Locate the cell with the specified text and output its (x, y) center coordinate. 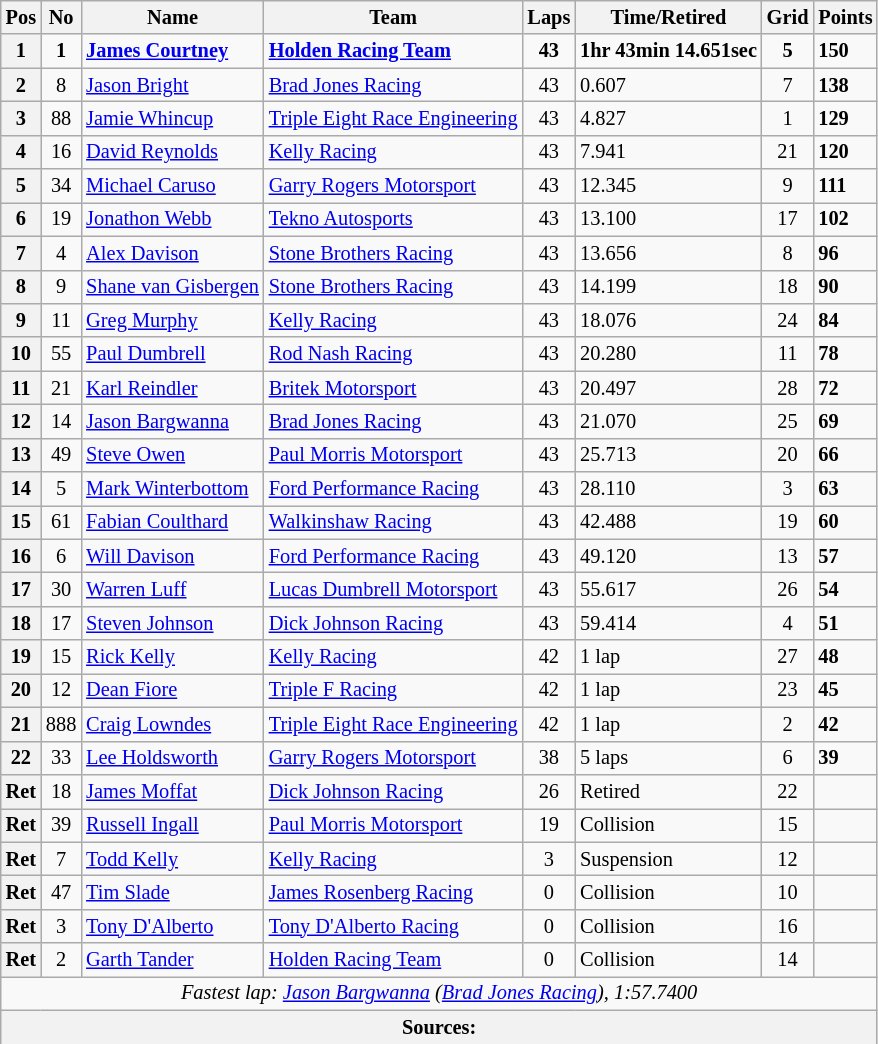
Dean Fiore (172, 690)
4.827 (668, 118)
5 laps (668, 758)
27 (788, 657)
Jonathon Webb (172, 219)
72 (845, 388)
Sources: (440, 1027)
Alex Davison (172, 253)
Fabian Coulthard (172, 522)
7.941 (668, 152)
150 (845, 51)
James Moffat (172, 791)
60 (845, 522)
Michael Caruso (172, 186)
66 (845, 455)
Shane van Gisbergen (172, 287)
47 (61, 892)
138 (845, 85)
25 (788, 421)
84 (845, 320)
Craig Lowndes (172, 724)
111 (845, 186)
Tim Slade (172, 892)
78 (845, 354)
63 (845, 489)
57 (845, 556)
90 (845, 287)
88 (61, 118)
12.345 (668, 186)
48 (845, 657)
Team (394, 17)
33 (61, 758)
102 (845, 219)
51 (845, 623)
Grid (788, 17)
45 (845, 690)
13.100 (668, 219)
Tony D'Alberto (172, 926)
21.070 (668, 421)
Jason Bargwanna (172, 421)
David Reynolds (172, 152)
61 (61, 522)
23 (788, 690)
54 (845, 589)
Points (845, 17)
20.497 (668, 388)
James Rosenberg Racing (394, 892)
28.110 (668, 489)
55.617 (668, 589)
Lee Holdsworth (172, 758)
13.656 (668, 253)
Triple F Racing (394, 690)
James Courtney (172, 51)
Fastest lap: Jason Bargwanna (Brad Jones Racing), 1:57.7400 (440, 993)
Mark Winterbottom (172, 489)
96 (845, 253)
Tekno Autosports (394, 219)
34 (61, 186)
20.280 (668, 354)
Warren Luff (172, 589)
Paul Dumbrell (172, 354)
14.199 (668, 287)
Garth Tander (172, 960)
Russell Ingall (172, 825)
Tony D'Alberto Racing (394, 926)
28 (788, 388)
Rick Kelly (172, 657)
Pos (21, 17)
No (61, 17)
69 (845, 421)
1hr 43min 14.651sec (668, 51)
Name (172, 17)
Jason Bright (172, 85)
30 (61, 589)
25.713 (668, 455)
Greg Murphy (172, 320)
49.120 (668, 556)
Todd Kelly (172, 859)
59.414 (668, 623)
Suspension (668, 859)
Jamie Whincup (172, 118)
24 (788, 320)
Lucas Dumbrell Motorsport (394, 589)
120 (845, 152)
Steven Johnson (172, 623)
18.076 (668, 320)
Will Davison (172, 556)
Rod Nash Racing (394, 354)
55 (61, 354)
129 (845, 118)
0.607 (668, 85)
49 (61, 455)
888 (61, 724)
Laps (548, 17)
Walkinshaw Racing (394, 522)
38 (548, 758)
Britek Motorsport (394, 388)
Karl Reindler (172, 388)
Time/Retired (668, 17)
Retired (668, 791)
Steve Owen (172, 455)
42.488 (668, 522)
